Search for the cell housing the specified text and yield its (x, y) center coordinate. 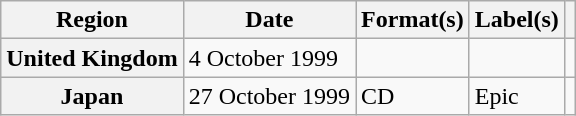
CD (413, 96)
Epic (516, 96)
Japan (92, 96)
Region (92, 20)
4 October 1999 (269, 58)
27 October 1999 (269, 96)
Format(s) (413, 20)
United Kingdom (92, 58)
Date (269, 20)
Label(s) (516, 20)
